Pinpoint the cell where the given text exists, returning its [x, y] midpoint coordinate. 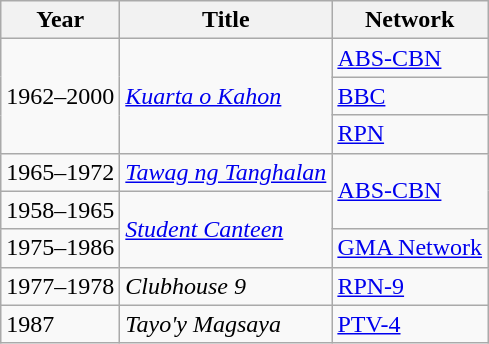
RPN [410, 134]
1958–1965 [60, 210]
1987 [60, 324]
1962–2000 [60, 96]
1977–1978 [60, 286]
Tawag ng Tanghalan [226, 172]
1975–1986 [60, 248]
Kuarta o Kahon [226, 96]
GMA Network [410, 248]
Student Canteen [226, 229]
1965–1972 [60, 172]
Tayo'y Magsaya [226, 324]
Network [410, 20]
Clubhouse 9 [226, 286]
PTV-4 [410, 324]
Year [60, 20]
Title [226, 20]
RPN-9 [410, 286]
BBC [410, 96]
